From the cell containing the given text, extract its center point as [x, y] coordinate. 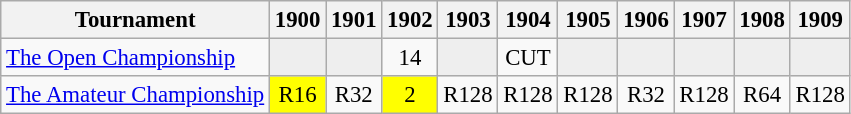
14 [410, 58]
1902 [410, 20]
1904 [528, 20]
R64 [762, 95]
Tournament [136, 20]
R16 [298, 95]
1906 [646, 20]
1908 [762, 20]
The Open Championship [136, 58]
1909 [820, 20]
1903 [468, 20]
The Amateur Championship [136, 95]
1905 [588, 20]
CUT [528, 58]
2 [410, 95]
1900 [298, 20]
1907 [704, 20]
1901 [354, 20]
